Locate the cell with the specified text and output its [X, Y] center coordinate. 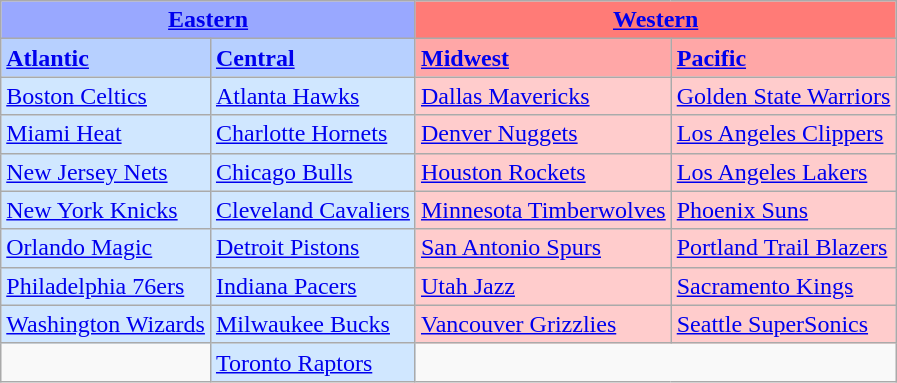
Indiana Pacers [312, 286]
Chicago Bulls [312, 172]
Minnesota Timberwolves [543, 210]
Portland Trail Blazers [784, 248]
Houston Rockets [543, 172]
Charlotte Hornets [312, 134]
Midwest [543, 58]
Pacific [784, 58]
Sacramento Kings [784, 286]
Washington Wizards [106, 324]
Los Angeles Lakers [784, 172]
Dallas Mavericks [543, 96]
Utah Jazz [543, 286]
Boston Celtics [106, 96]
San Antonio Spurs [543, 248]
Central [312, 58]
Milwaukee Bucks [312, 324]
Cleveland Cavaliers [312, 210]
Orlando Magic [106, 248]
Atlantic [106, 58]
Toronto Raptors [312, 362]
Denver Nuggets [543, 134]
New York Knicks [106, 210]
Detroit Pistons [312, 248]
Western [655, 20]
Los Angeles Clippers [784, 134]
Miami Heat [106, 134]
Atlanta Hawks [312, 96]
New Jersey Nets [106, 172]
Phoenix Suns [784, 210]
Golden State Warriors [784, 96]
Seattle SuperSonics [784, 324]
Vancouver Grizzlies [543, 324]
Philadelphia 76ers [106, 286]
Eastern [208, 20]
